Extract the [X, Y] coordinate from the center of the cell holding the provided text.  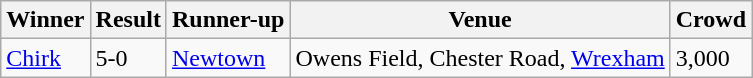
Venue [480, 20]
Crowd [710, 20]
Chirk [46, 58]
Winner [46, 20]
3,000 [710, 58]
Result [128, 20]
Owens Field, Chester Road, Wrexham [480, 58]
Newtown [228, 58]
Runner-up [228, 20]
5-0 [128, 58]
